Identify which cell holds the provided text, then report its (X, Y) central coordinate. 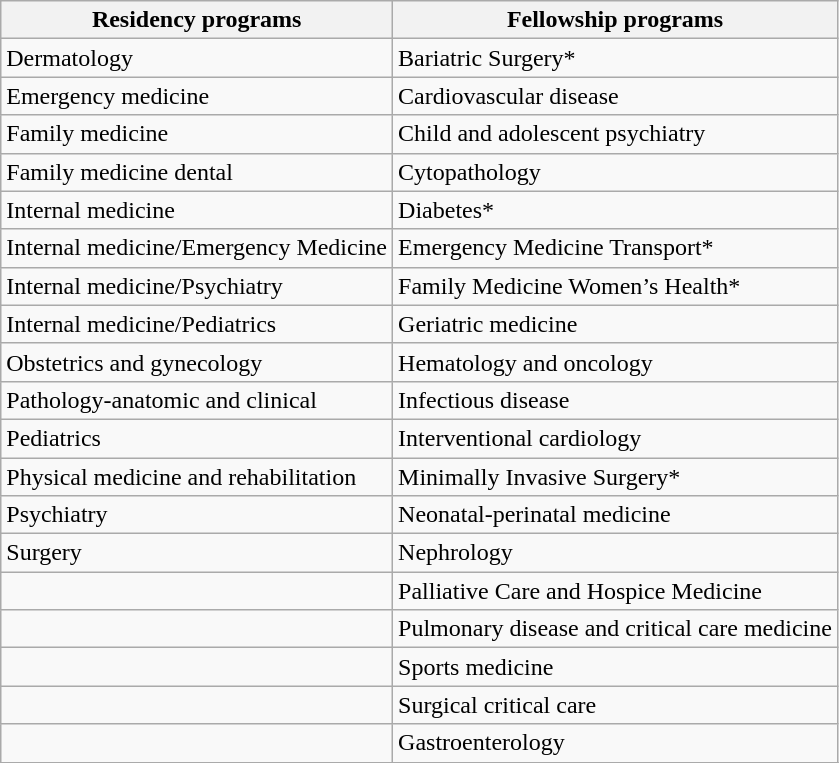
Minimally Invasive Surgery* (616, 477)
Pathology-anatomic and clinical (197, 400)
Internal medicine/Pediatrics (197, 324)
Palliative Care and Hospice Medicine (616, 591)
Surgical critical care (616, 705)
Geriatric medicine (616, 324)
Cytopathology (616, 172)
Obstetrics and gynecology (197, 362)
Hematology and oncology (616, 362)
Surgery (197, 553)
Interventional cardiology (616, 438)
Bariatric Surgery* (616, 58)
Pulmonary disease and critical care medicine (616, 629)
Family Medicine Women’s Health* (616, 286)
Emergency medicine (197, 96)
Gastroenterology (616, 743)
Physical medicine and rehabilitation (197, 477)
Residency programs (197, 20)
Internal medicine/Emergency Medicine (197, 248)
Internal medicine (197, 210)
Psychiatry (197, 515)
Child and adolescent psychiatry (616, 134)
Pediatrics (197, 438)
Diabetes* (616, 210)
Neonatal-perinatal medicine (616, 515)
Internal medicine/Psychiatry (197, 286)
Family medicine dental (197, 172)
Sports medicine (616, 667)
Family medicine (197, 134)
Nephrology (616, 553)
Dermatology (197, 58)
Cardiovascular disease (616, 96)
Infectious disease (616, 400)
Fellowship programs (616, 20)
Emergency Medicine Transport* (616, 248)
